Output the [x, y] coordinate of the center of the cell containing the given text.  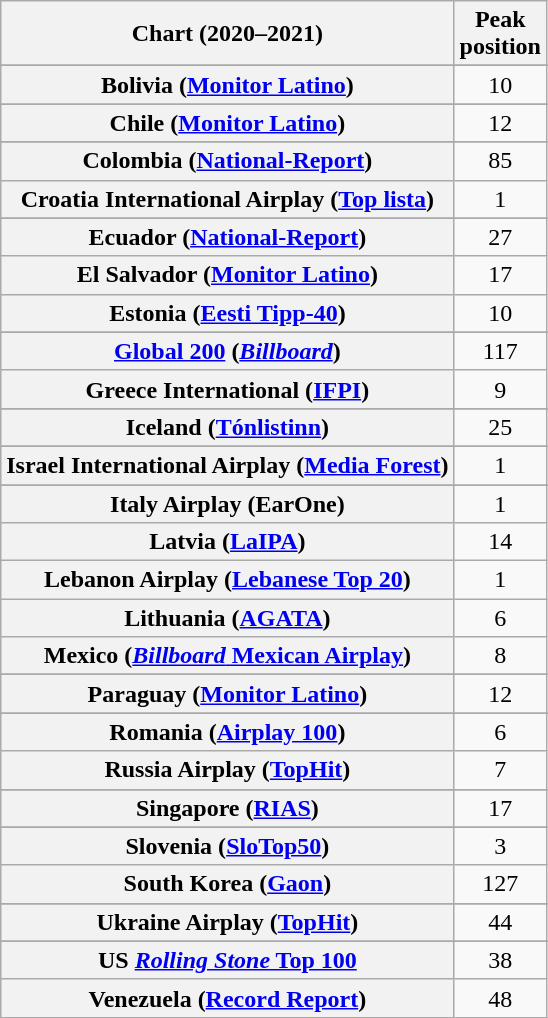
Romania (Airplay 100) [228, 732]
South Korea (Gaon) [228, 884]
Slovenia (SloTop50) [228, 846]
Singapore (RIAS) [228, 808]
Bolivia (Monitor Latino) [228, 85]
Iceland (Tónlistinn) [228, 427]
44 [500, 922]
Lithuania (AGATA) [228, 618]
25 [500, 427]
Croatia International Airplay (Top lista) [228, 199]
9 [500, 389]
Estonia (Eesti Tipp-40) [228, 313]
Mexico (Billboard Mexican Airplay) [228, 656]
8 [500, 656]
Greece International (IFPI) [228, 389]
Global 200 (Billboard) [228, 351]
85 [500, 161]
38 [500, 960]
Chile (Monitor Latino) [228, 123]
Venezuela (Record Report) [228, 998]
Latvia (LaIPA) [228, 542]
Lebanon Airplay (Lebanese Top 20) [228, 580]
Peakposition [500, 34]
El Salvador (Monitor Latino) [228, 275]
27 [500, 237]
14 [500, 542]
Ecuador (National-Report) [228, 237]
7 [500, 770]
117 [500, 351]
48 [500, 998]
3 [500, 846]
Paraguay (Monitor Latino) [228, 694]
Ukraine Airplay (TopHit) [228, 922]
Russia Airplay (TopHit) [228, 770]
Chart (2020–2021) [228, 34]
127 [500, 884]
Israel International Airplay (Media Forest) [228, 465]
Italy Airplay (EarOne) [228, 503]
Colombia (National-Report) [228, 161]
US Rolling Stone Top 100 [228, 960]
